Find where the given text appears and provide that cell's center as [X, Y] coordinate. 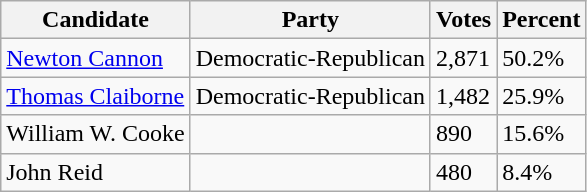
890 [463, 134]
25.9% [542, 96]
1,482 [463, 96]
2,871 [463, 58]
Candidate [96, 20]
15.6% [542, 134]
Thomas Claiborne [96, 96]
Percent [542, 20]
480 [463, 172]
John Reid [96, 172]
William W. Cooke [96, 134]
Newton Cannon [96, 58]
Votes [463, 20]
8.4% [542, 172]
Party [310, 20]
50.2% [542, 58]
